Return (X, Y) of the center of cell containing provided text 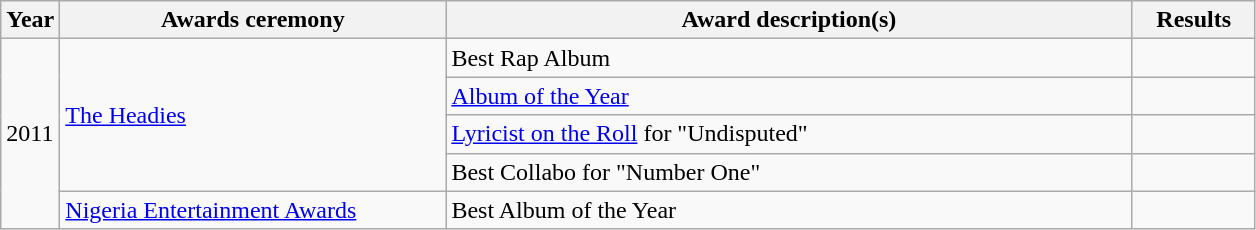
Best Rap Album (789, 58)
Results (1194, 20)
Lyricist on the Roll for "Undisputed" (789, 134)
Award description(s) (789, 20)
Album of the Year (789, 96)
Best Collabo for "Number One" (789, 172)
Year (30, 20)
The Headies (253, 115)
Best Album of the Year (789, 210)
Nigeria Entertainment Awards (253, 210)
2011 (30, 134)
Awards ceremony (253, 20)
